Find where the given text appears and provide that cell's center as [X, Y] coordinate. 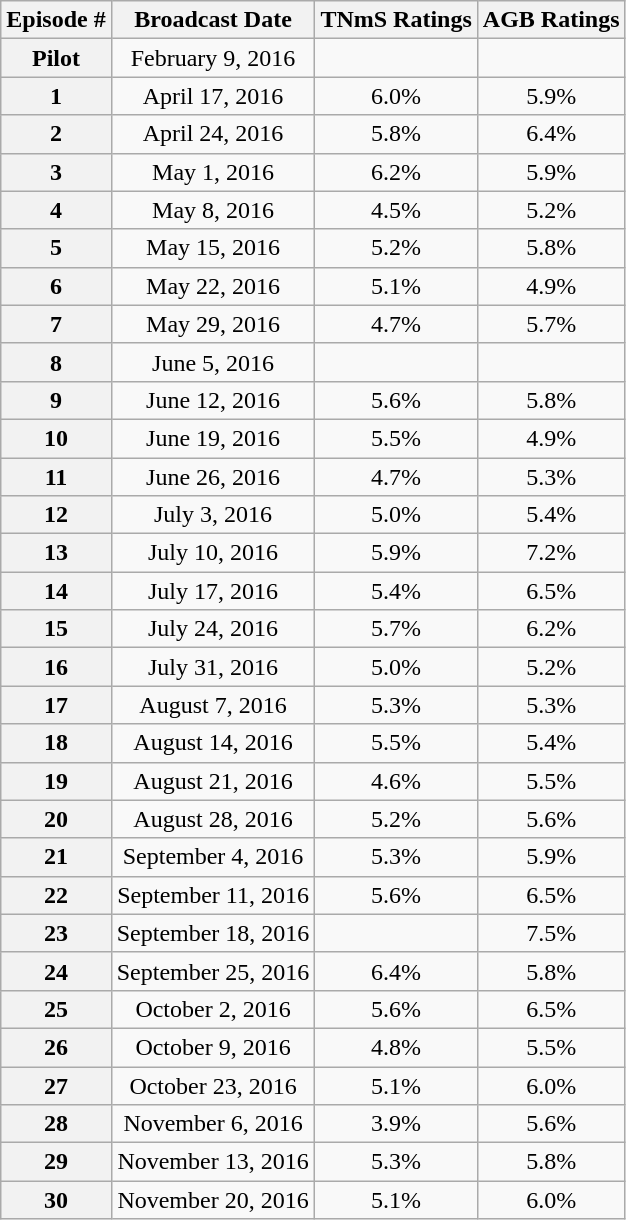
September 18, 2016 [213, 933]
4.5% [396, 210]
August 7, 2016 [213, 705]
October 2, 2016 [213, 1009]
November 13, 2016 [213, 1162]
August 28, 2016 [213, 819]
21 [56, 857]
April 24, 2016 [213, 134]
26 [56, 1047]
10 [56, 438]
23 [56, 933]
Episode # [56, 20]
14 [56, 591]
25 [56, 1009]
October 9, 2016 [213, 1047]
20 [56, 819]
19 [56, 781]
11 [56, 477]
29 [56, 1162]
3 [56, 172]
June 19, 2016 [213, 438]
7.5% [551, 933]
8 [56, 362]
June 12, 2016 [213, 400]
Broadcast Date [213, 20]
November 6, 2016 [213, 1124]
July 31, 2016 [213, 667]
October 23, 2016 [213, 1085]
18 [56, 743]
3.9% [396, 1124]
7.2% [551, 553]
September 25, 2016 [213, 971]
30 [56, 1200]
May 29, 2016 [213, 324]
July 17, 2016 [213, 591]
17 [56, 705]
September 4, 2016 [213, 857]
28 [56, 1124]
February 9, 2016 [213, 58]
May 22, 2016 [213, 286]
24 [56, 971]
November 20, 2016 [213, 1200]
15 [56, 629]
13 [56, 553]
September 11, 2016 [213, 895]
2 [56, 134]
June 26, 2016 [213, 477]
April 17, 2016 [213, 96]
1 [56, 96]
27 [56, 1085]
TNmS Ratings [396, 20]
6 [56, 286]
4 [56, 210]
August 14, 2016 [213, 743]
5 [56, 248]
July 24, 2016 [213, 629]
22 [56, 895]
16 [56, 667]
June 5, 2016 [213, 362]
7 [56, 324]
July 3, 2016 [213, 515]
May 15, 2016 [213, 248]
AGB Ratings [551, 20]
August 21, 2016 [213, 781]
May 1, 2016 [213, 172]
4.8% [396, 1047]
July 10, 2016 [213, 553]
Pilot [56, 58]
4.6% [396, 781]
9 [56, 400]
May 8, 2016 [213, 210]
12 [56, 515]
